Extract the (X, Y) coordinate from the center of the cell holding the provided text.  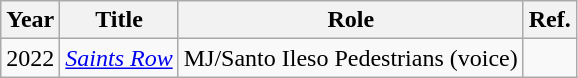
Year (30, 20)
MJ/Santo Ileso Pedestrians (voice) (350, 58)
Saints Row (119, 58)
Role (350, 20)
2022 (30, 58)
Title (119, 20)
Ref. (550, 20)
